Output the (X, Y) coordinate of the center of the cell containing the given text.  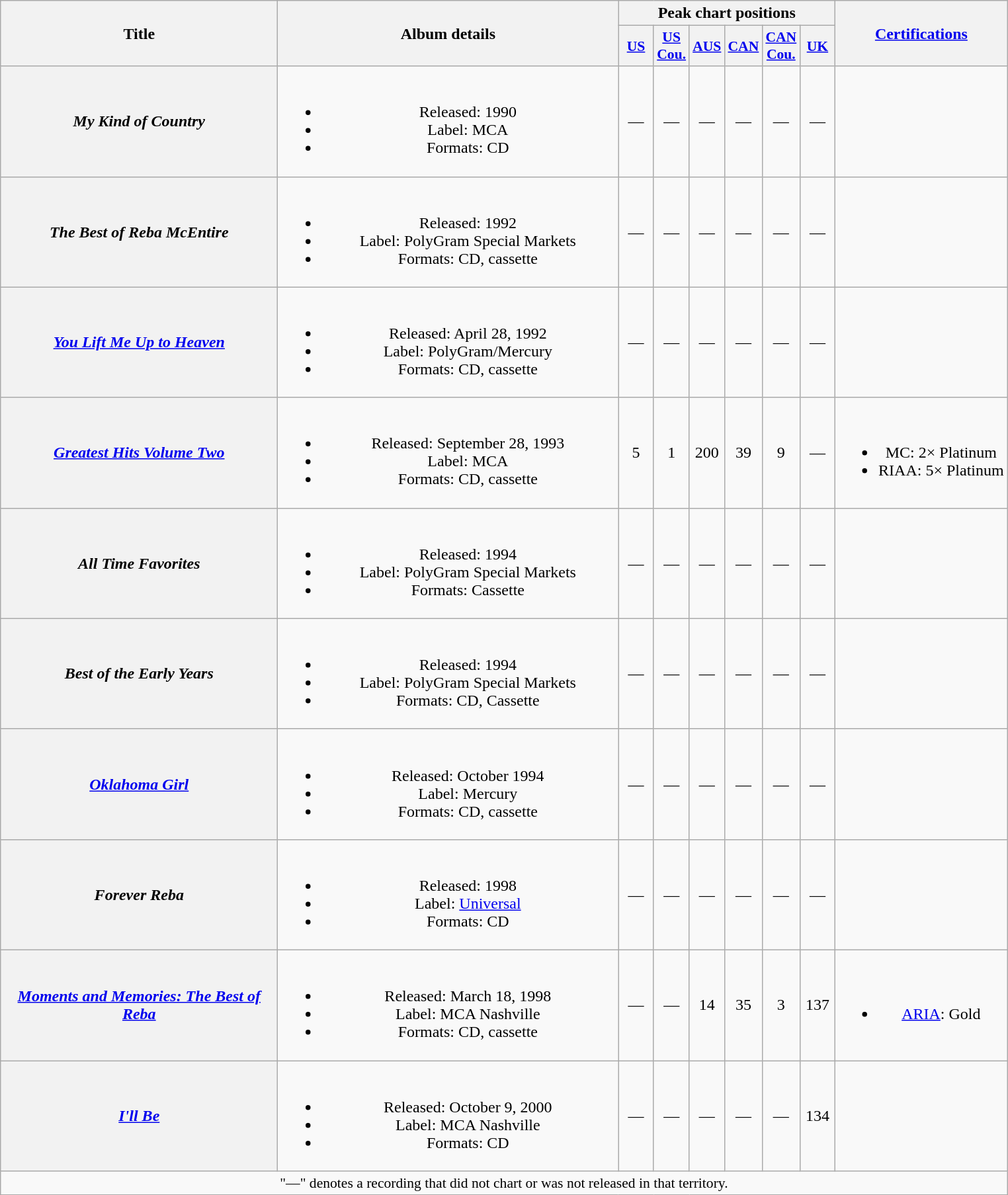
Album details (448, 33)
Certifications (922, 33)
Released: October 9, 2000Label: MCA NashvilleFormats: CD (448, 1116)
CANCou. (780, 46)
Released: 1998Label: UniversalFormats: CD (448, 894)
Released: October 1994Label: MercuryFormats: CD, cassette (448, 784)
14 (706, 1005)
137 (818, 1005)
9 (780, 452)
AUS (706, 46)
US (636, 46)
My Kind of Country (139, 122)
Released: April 28, 1992Label: PolyGram/MercuryFormats: CD, cassette (448, 343)
The Best of Reba McEntire (139, 231)
35 (743, 1005)
200 (706, 452)
UK (818, 46)
Best of the Early Years (139, 673)
39 (743, 452)
I'll Be (139, 1116)
"—" denotes a recording that did not chart or was not released in that territory. (504, 1183)
Title (139, 33)
1 (671, 452)
CAN (743, 46)
All Time Favorites (139, 563)
Released: 1994Label: PolyGram Special MarketsFormats: Cassette (448, 563)
Oklahoma Girl (139, 784)
Released: March 18, 1998Label: MCA NashvilleFormats: CD, cassette (448, 1005)
Peak chart positions (727, 13)
You Lift Me Up to Heaven (139, 343)
ARIA: Gold (922, 1005)
MC: 2× PlatinumRIAA: 5× Platinum (922, 452)
5 (636, 452)
Released: September 28, 1993Label: MCAFormats: CD, cassette (448, 452)
134 (818, 1116)
Forever Reba (139, 894)
Moments and Memories: The Best ofReba (139, 1005)
Released: 1992Label: PolyGram Special MarketsFormats: CD, cassette (448, 231)
Released: 1990Label: MCAFormats: CD (448, 122)
3 (780, 1005)
Released: 1994Label: PolyGram Special MarketsFormats: CD, Cassette (448, 673)
USCou. (671, 46)
Greatest Hits Volume Two (139, 452)
